Determine the [x, y] coordinate at the center of the cell enclosing the given text.  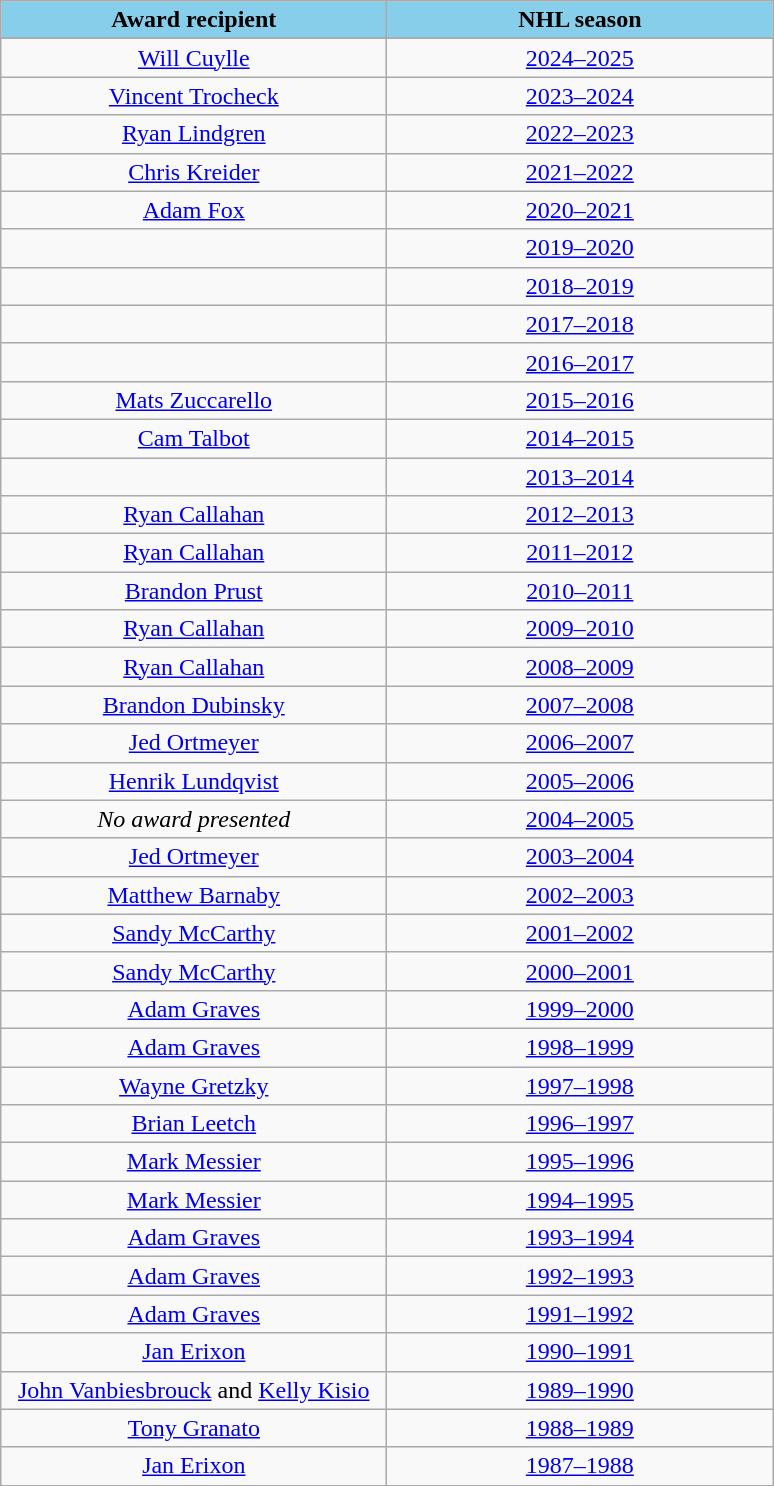
Mats Zuccarello [194, 400]
Brandon Dubinsky [194, 705]
2020–2021 [580, 210]
1996–1997 [580, 1124]
2002–2003 [580, 895]
2021–2022 [580, 172]
2012–2013 [580, 515]
2006–2007 [580, 743]
1992–1993 [580, 1276]
1987–1988 [580, 1466]
1990–1991 [580, 1352]
Brian Leetch [194, 1124]
2008–2009 [580, 667]
Adam Fox [194, 210]
2011–2012 [580, 553]
Chris Kreider [194, 172]
2015–2016 [580, 400]
NHL season [580, 20]
2004–2005 [580, 819]
2022–2023 [580, 134]
2009–2010 [580, 629]
1995–1996 [580, 1162]
Brandon Prust [194, 591]
2023–2024 [580, 96]
2019–2020 [580, 248]
1994–1995 [580, 1200]
Ryan Lindgren [194, 134]
Henrik Lundqvist [194, 781]
2010–2011 [580, 591]
No award presented [194, 819]
1991–1992 [580, 1314]
2001–2002 [580, 933]
1989–1990 [580, 1390]
1998–1999 [580, 1047]
2024–2025 [580, 58]
2007–2008 [580, 705]
2018–2019 [580, 286]
Matthew Barnaby [194, 895]
Cam Talbot [194, 438]
1999–2000 [580, 1009]
John Vanbiesbrouck and Kelly Kisio [194, 1390]
Vincent Trocheck [194, 96]
2014–2015 [580, 438]
2017–2018 [580, 324]
2000–2001 [580, 971]
2003–2004 [580, 857]
2013–2014 [580, 477]
Wayne Gretzky [194, 1085]
1988–1989 [580, 1428]
1997–1998 [580, 1085]
Will Cuylle [194, 58]
2005–2006 [580, 781]
Award recipient [194, 20]
2016–2017 [580, 362]
Tony Granato [194, 1428]
1993–1994 [580, 1238]
